Provide the (x, y) coordinate of the cell's center where the given text is located.  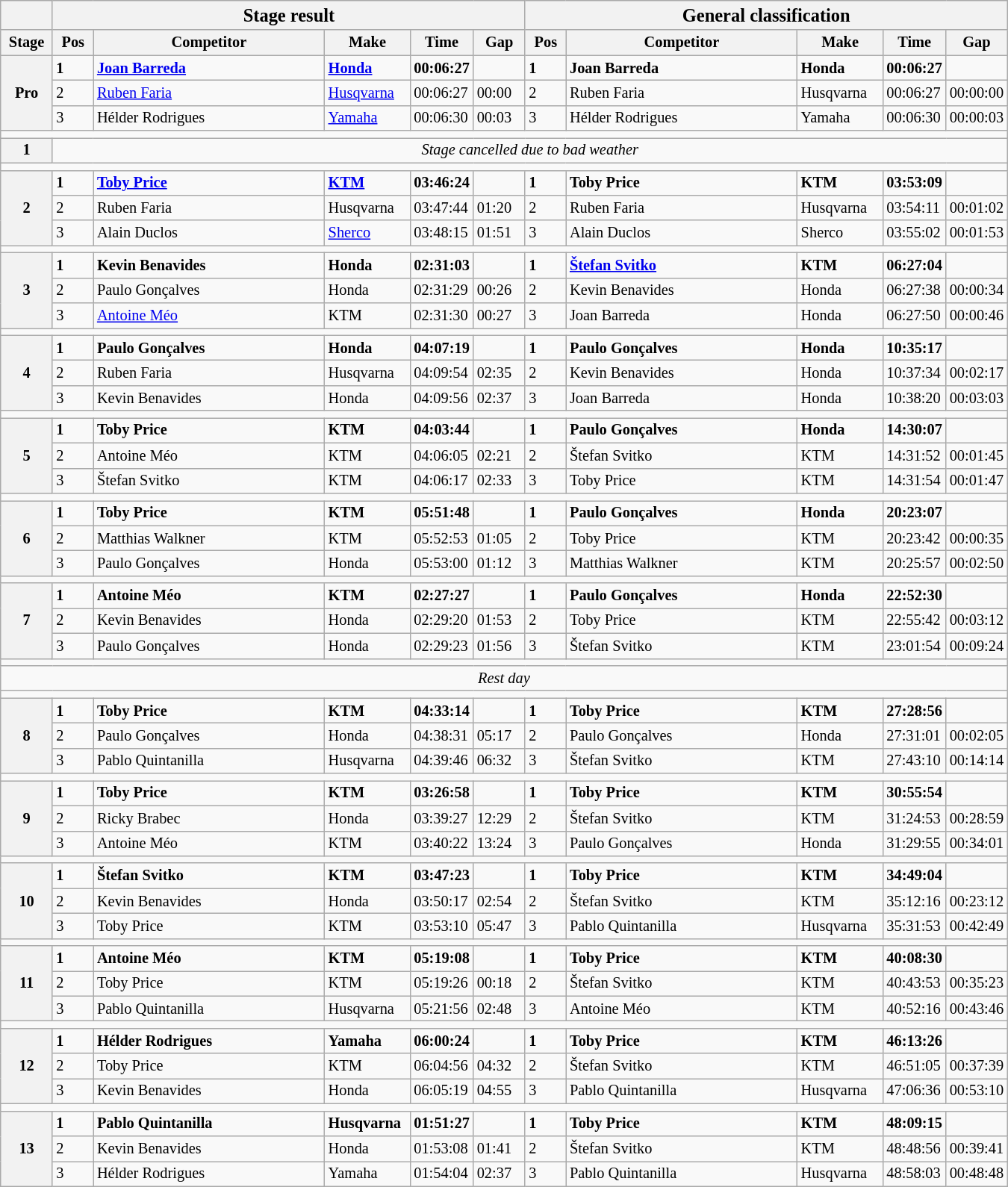
20:23:42 (914, 538)
06:32 (500, 761)
10:38:20 (914, 398)
Pro (27, 93)
01:51:27 (441, 1124)
03:48:15 (441, 233)
13 (27, 1148)
06:00:24 (441, 1041)
34:49:04 (914, 876)
05:53:00 (441, 563)
01:56 (500, 646)
03:55:02 (914, 233)
03:53:10 (441, 926)
03:54:11 (914, 208)
02:29:20 (441, 620)
01:53:08 (441, 1148)
06:27:50 (914, 316)
00:02:05 (977, 735)
10:37:34 (914, 373)
04:06:17 (441, 481)
40:52:16 (914, 1009)
00:01:02 (977, 208)
05:21:56 (441, 1009)
05:52:53 (441, 538)
06:27:38 (914, 290)
03:50:17 (441, 901)
01:51 (500, 233)
04:38:31 (441, 735)
06:05:19 (441, 1091)
00:02:50 (977, 563)
00:00:34 (977, 290)
03:46:24 (441, 183)
03:53:09 (914, 183)
40:08:30 (914, 959)
40:43:53 (914, 983)
01:20 (500, 208)
01:53 (500, 620)
Rest day (504, 678)
00:39:41 (977, 1148)
04:33:14 (441, 711)
48:09:15 (914, 1124)
05:51:48 (441, 513)
35:12:16 (914, 901)
00:26 (500, 290)
14:30:07 (914, 430)
22:55:42 (914, 620)
48:58:03 (914, 1174)
00:03:12 (977, 620)
02:48 (500, 1009)
01:41 (500, 1148)
02:33 (500, 481)
00:14:14 (977, 761)
00:35:23 (977, 983)
6 (27, 538)
10:35:17 (914, 348)
00:01:47 (977, 481)
04:09:56 (441, 398)
27:43:10 (914, 761)
14:31:54 (914, 481)
5 (27, 455)
03:26:58 (441, 793)
22:52:30 (914, 596)
02:21 (500, 455)
00:01:45 (977, 455)
00:42:49 (977, 926)
00:37:39 (977, 1066)
00:02:17 (977, 373)
14:31:52 (914, 455)
02:27:27 (441, 596)
00:34:01 (977, 844)
00:53:10 (977, 1091)
03:39:27 (441, 818)
05:19:08 (441, 959)
Stage result (288, 15)
10 (27, 900)
20:25:57 (914, 563)
00:09:24 (977, 646)
9 (27, 818)
00:43:46 (977, 1009)
04:39:46 (441, 761)
04:09:54 (441, 373)
20:23:07 (914, 513)
04:03:44 (441, 430)
02:31:30 (441, 316)
00:00:00 (977, 93)
01:12 (500, 563)
Ricky Brabec (209, 818)
00:01:53 (977, 233)
4 (27, 373)
35:31:53 (914, 926)
02:35 (500, 373)
00:00:46 (977, 316)
00:28:59 (977, 818)
04:06:05 (441, 455)
00:00 (500, 93)
05:19:26 (441, 983)
02:31:03 (441, 265)
00:23:12 (977, 901)
11 (27, 984)
Stage (27, 43)
00:18 (500, 983)
27:28:56 (914, 711)
00:03 (500, 118)
01:54:04 (441, 1174)
46:51:05 (914, 1066)
00:27 (500, 316)
05:17 (500, 735)
04:32 (500, 1066)
31:29:55 (914, 844)
05:47 (500, 926)
23:01:54 (914, 646)
7 (27, 621)
01:05 (500, 538)
03:40:22 (441, 844)
03:47:44 (441, 208)
00:48:48 (977, 1174)
06:04:56 (441, 1066)
Stage cancelled due to bad weather (530, 150)
00:00:03 (977, 118)
27:31:01 (914, 735)
03:47:23 (441, 876)
General classification (766, 15)
8 (27, 736)
48:48:56 (914, 1148)
30:55:54 (914, 793)
02:54 (500, 901)
31:24:53 (914, 818)
12 (27, 1066)
04:55 (500, 1091)
13:24 (500, 844)
47:06:36 (914, 1091)
06:27:04 (914, 265)
00:03:03 (977, 398)
02:31:29 (441, 290)
00:00:35 (977, 538)
02:29:23 (441, 646)
12:29 (500, 818)
04:07:19 (441, 348)
46:13:26 (914, 1041)
